Provide the [x, y] coordinate of the cell's center where the given text is located.  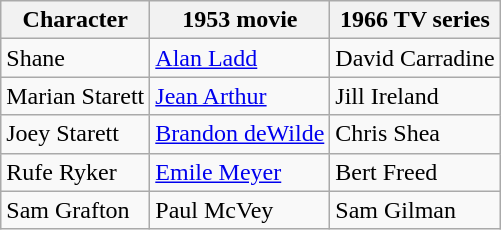
1953 movie [240, 20]
Sam Gilman [415, 210]
David Carradine [415, 58]
Emile Meyer [240, 172]
Paul McVey [240, 210]
Marian Starett [76, 96]
Alan Ladd [240, 58]
Jean Arthur [240, 96]
Bert Freed [415, 172]
Joey Starett [76, 134]
Shane [76, 58]
Brandon deWilde [240, 134]
1966 TV series [415, 20]
Jill Ireland [415, 96]
Sam Grafton [76, 210]
Rufe Ryker [76, 172]
Chris Shea [415, 134]
Character [76, 20]
